For the text-containing cell, return its midpoint in [X, Y] coordinate format. 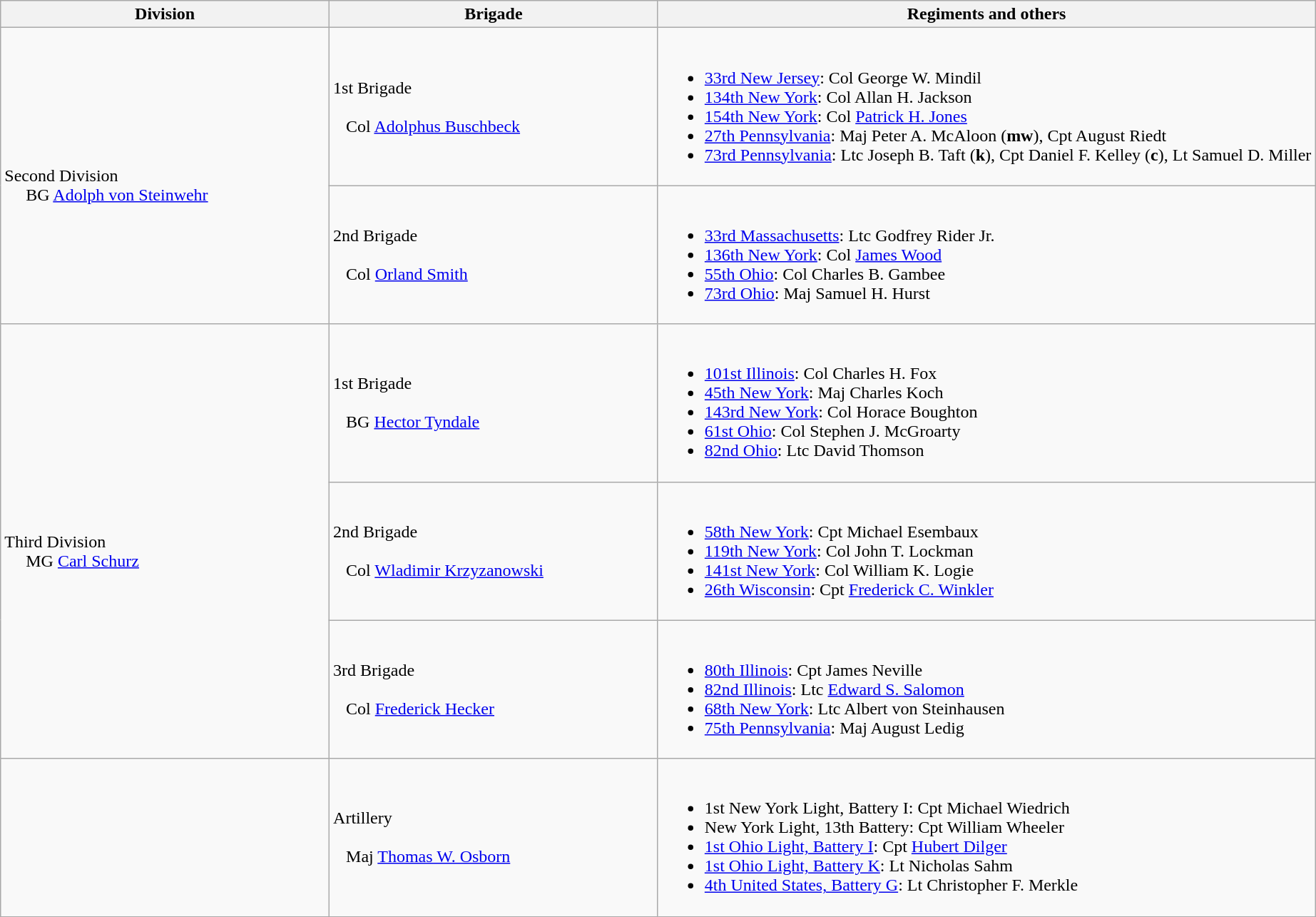
Brigade [494, 14]
Second Division BG Adolph von Steinwehr [165, 176]
Artillery Maj Thomas W. Osborn [494, 838]
3rd Brigade Col Frederick Hecker [494, 689]
33rd Massachusetts: Ltc Godfrey Rider Jr.136th New York: Col James Wood55th Ohio: Col Charles B. Gambee73rd Ohio: Maj Samuel H. Hurst [986, 255]
1st Brigade Col Adolphus Buschbeck [494, 107]
1st Brigade BG Hector Tyndale [494, 402]
58th New York: Cpt Michael Esembaux119th New York: Col John T. Lockman141st New York: Col William K. Logie26th Wisconsin: Cpt Frederick C. Winkler [986, 551]
2nd Brigade Col Orland Smith [494, 255]
Regiments and others [986, 14]
Division [165, 14]
2nd Brigade Col Wladimir Krzyzanowski [494, 551]
80th Illinois: Cpt James Neville82nd Illinois: Ltc Edward S. Salomon68th New York: Ltc Albert von Steinhausen75th Pennsylvania: Maj August Ledig [986, 689]
Third Division MG Carl Schurz [165, 541]
